Search for the cell housing the specified text and yield its [x, y] center coordinate. 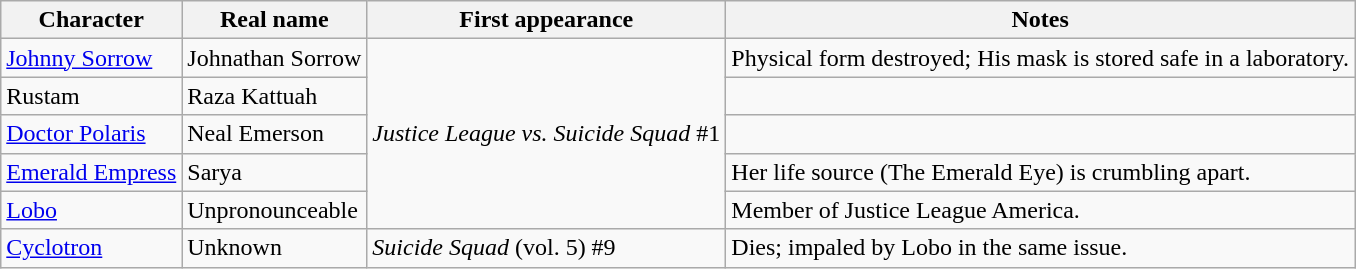
Dies; impaled by Lobo in the same issue. [1040, 248]
Doctor Polaris [92, 134]
Neal Emerson [274, 134]
Sarya [274, 172]
Johnathan Sorrow [274, 58]
Unknown [274, 248]
Real name [274, 20]
Her life source (The Emerald Eye) is crumbling apart. [1040, 172]
Cyclotron [92, 248]
Justice League vs. Suicide Squad #1 [546, 134]
Johnny Sorrow [92, 58]
Suicide Squad (vol. 5) #9 [546, 248]
Lobo [92, 210]
Rustam [92, 96]
Raza Kattuah [274, 96]
Emerald Empress [92, 172]
Physical form destroyed; His mask is stored safe in a laboratory. [1040, 58]
Character [92, 20]
Notes [1040, 20]
First appearance [546, 20]
Unpronounceable [274, 210]
Member of Justice League America. [1040, 210]
